Return the [x, y] coordinate for the center point of the cell that contains the specified text.  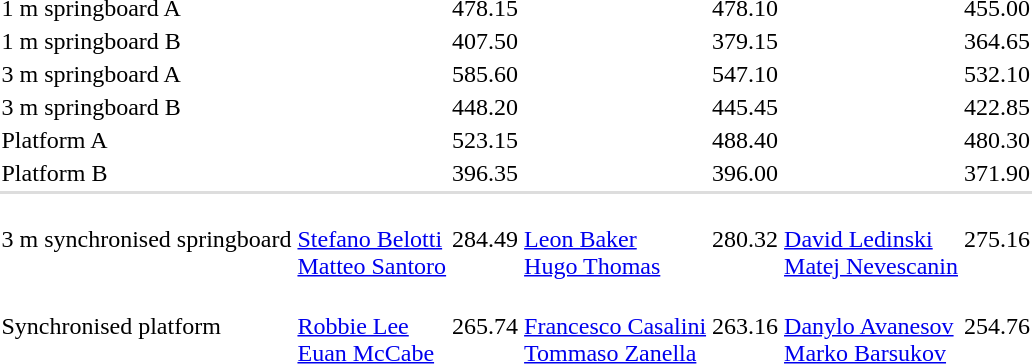
396.35 [486, 173]
Stefano BelottiMatteo Santoro [372, 239]
407.50 [486, 41]
Platform B [146, 173]
275.16 [996, 239]
547.10 [746, 74]
379.15 [746, 41]
284.49 [486, 239]
3 m synchronised springboard [146, 239]
480.30 [996, 140]
3 m springboard A [146, 74]
Platform A [146, 140]
David LedinskiMatej Nevescanin [872, 239]
3 m springboard B [146, 107]
Leon BakerHugo Thomas [616, 239]
364.65 [996, 41]
585.60 [486, 74]
1 m springboard B [146, 41]
445.45 [746, 107]
371.90 [996, 173]
532.10 [996, 74]
523.15 [486, 140]
448.20 [486, 107]
280.32 [746, 239]
396.00 [746, 173]
488.40 [746, 140]
422.85 [996, 107]
